Extract the [x, y] coordinate from the center of the cell holding the provided text.  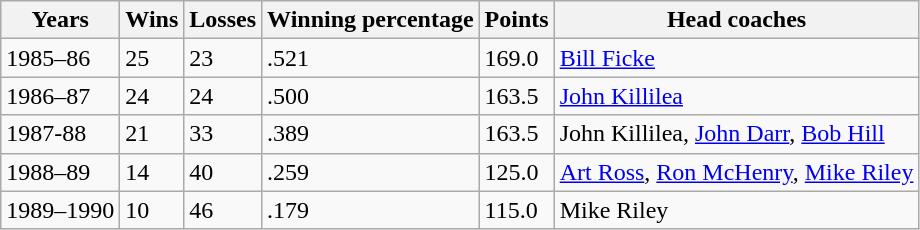
46 [223, 210]
23 [223, 58]
.521 [371, 58]
21 [152, 134]
40 [223, 172]
33 [223, 134]
John Killilea [736, 96]
Losses [223, 20]
.259 [371, 172]
1988–89 [60, 172]
14 [152, 172]
1987-88 [60, 134]
Years [60, 20]
John Killilea, John Darr, Bob Hill [736, 134]
10 [152, 210]
25 [152, 58]
Head coaches [736, 20]
Art Ross, Ron McHenry, Mike Riley [736, 172]
.179 [371, 210]
Winning percentage [371, 20]
Mike Riley [736, 210]
1985–86 [60, 58]
Bill Ficke [736, 58]
Points [516, 20]
Wins [152, 20]
115.0 [516, 210]
1986–87 [60, 96]
.389 [371, 134]
125.0 [516, 172]
1989–1990 [60, 210]
.500 [371, 96]
169.0 [516, 58]
